Return (x, y) of the center of cell containing provided text 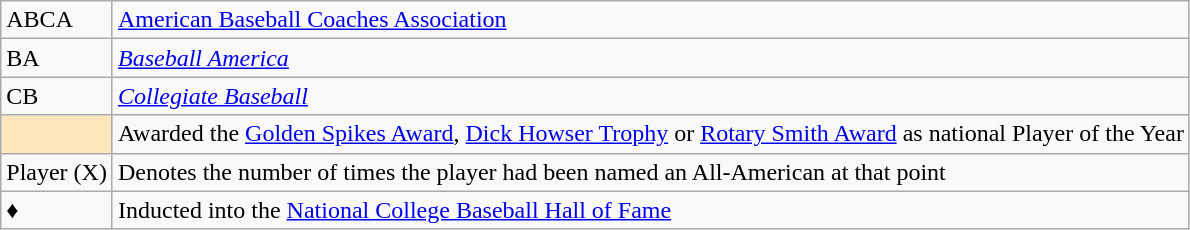
American Baseball Coaches Association (650, 20)
Collegiate Baseball (650, 96)
♦ (57, 210)
Awarded the Golden Spikes Award, Dick Howser Trophy or Rotary Smith Award as national Player of the Year (650, 134)
Inducted into the National College Baseball Hall of Fame (650, 210)
Denotes the number of times the player had been named an All-American at that point (650, 172)
BA (57, 58)
ABCA (57, 20)
Baseball America (650, 58)
Player (X) (57, 172)
CB (57, 96)
